Return (x, y) of the center of cell containing provided text 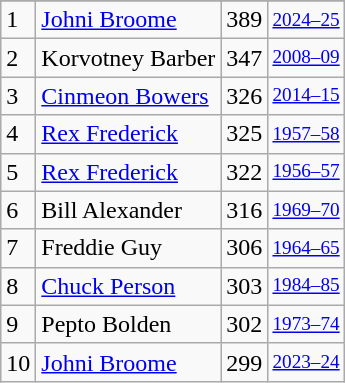
316 (244, 210)
Bill Alexander (128, 210)
1956–57 (306, 172)
Freddie Guy (128, 248)
Chuck Person (128, 286)
306 (244, 248)
Cinmeon Bowers (128, 96)
347 (244, 58)
2 (18, 58)
389 (244, 20)
303 (244, 286)
3 (18, 96)
1 (18, 20)
1973–74 (306, 324)
2008–09 (306, 58)
2024–25 (306, 20)
1984–85 (306, 286)
325 (244, 134)
299 (244, 362)
4 (18, 134)
2023–24 (306, 362)
5 (18, 172)
6 (18, 210)
8 (18, 286)
1969–70 (306, 210)
326 (244, 96)
Korvotney Barber (128, 58)
2014–15 (306, 96)
302 (244, 324)
9 (18, 324)
1964–65 (306, 248)
7 (18, 248)
322 (244, 172)
Pepto Bolden (128, 324)
1957–58 (306, 134)
10 (18, 362)
